Return [X, Y] of the center of cell containing provided text 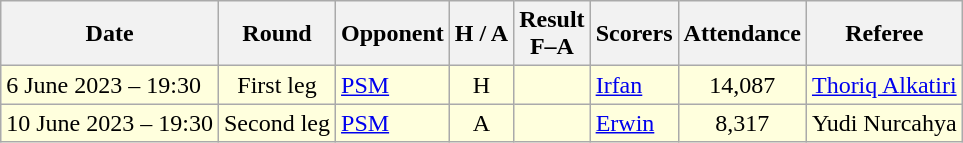
Referee [884, 34]
6 June 2023 – 19:30 [110, 85]
10 June 2023 – 19:30 [110, 123]
Erwin [634, 123]
Round [276, 34]
Opponent [393, 34]
A [481, 123]
Attendance [742, 34]
Irfan [634, 85]
H [481, 85]
First leg [276, 85]
Thoriq Alkatiri [884, 85]
H / A [481, 34]
ResultF–A [552, 34]
Scorers [634, 34]
14,087 [742, 85]
Date [110, 34]
Yudi Nurcahya [884, 123]
8,317 [742, 123]
Second leg [276, 123]
